Return the [x, y] coordinate for the center point of the cell that contains the specified text.  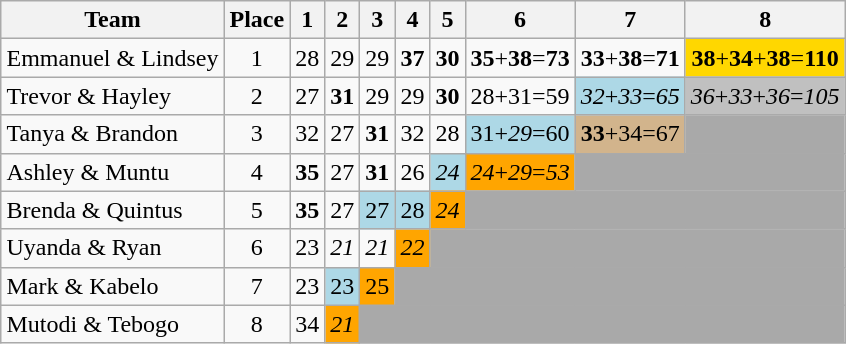
Place [257, 20]
Mark & Kabelo [112, 286]
34 [308, 324]
33+34=67 [630, 134]
31+29=60 [520, 134]
25 [378, 286]
Team [112, 20]
Mutodi & Tebogo [112, 324]
26 [412, 172]
Uyanda & Ryan [112, 248]
33+38=71 [630, 58]
Emmanuel & Lindsey [112, 58]
38+34+38=110 [765, 58]
Brenda & Quintus [112, 210]
36+33+36=105 [765, 96]
24+29=53 [520, 172]
28+31=59 [520, 96]
Trevor & Hayley [112, 96]
Ashley & Muntu [112, 172]
35+38=73 [520, 58]
22 [412, 248]
37 [412, 58]
Tanya & Brandon [112, 134]
32+33=65 [630, 96]
